From the cell containing the given text, extract its center point as [X, Y] coordinate. 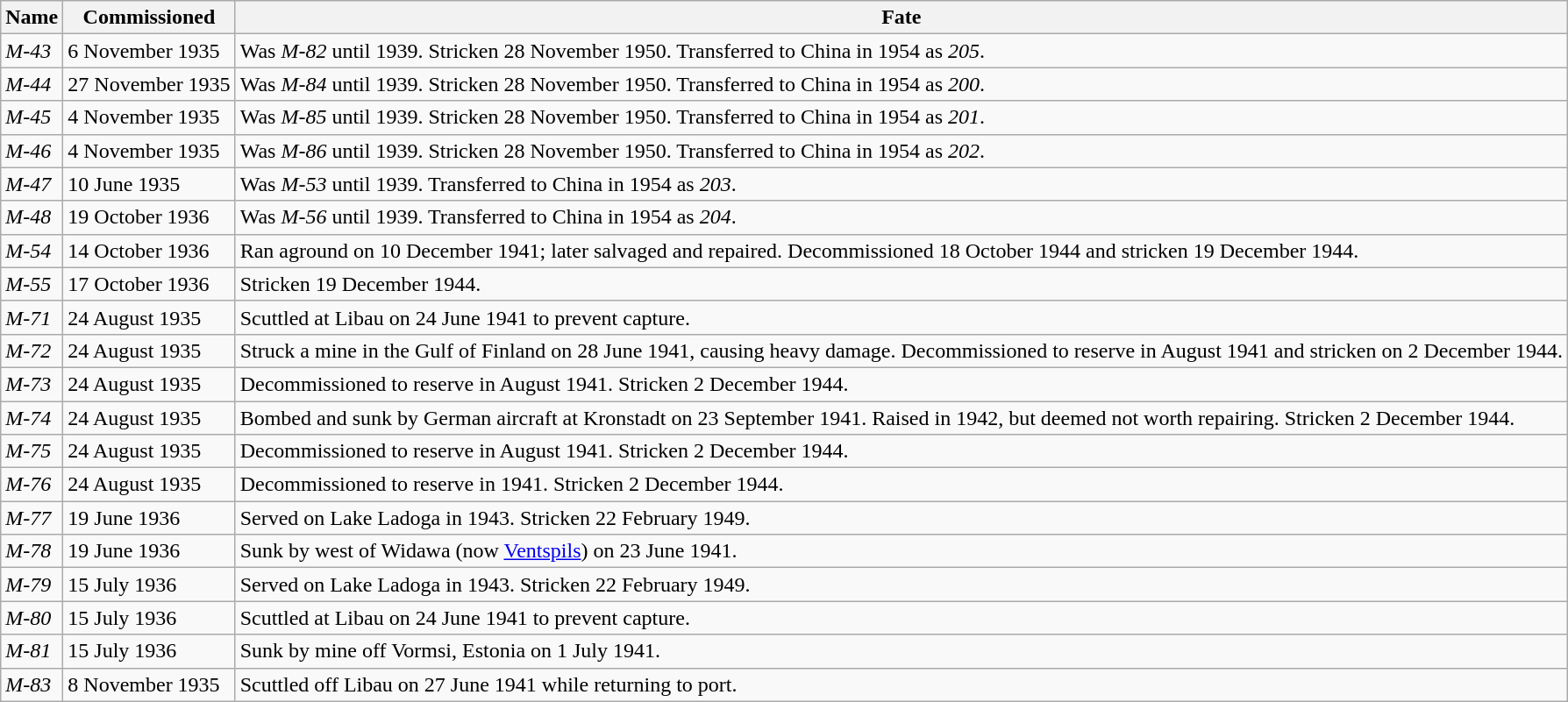
Was M-85 until 1939. Stricken 28 November 1950. Transferred to China in 1954 as 201. [902, 117]
Ran aground on 10 December 1941; later salvaged and repaired. Decommissioned 18 October 1944 and stricken 19 December 1944. [902, 251]
Was M-53 until 1939. Transferred to China in 1954 as 203. [902, 184]
M-46 [32, 151]
M-44 [32, 84]
Sunk by west of Widawa (now Ventspils) on 23 June 1941. [902, 551]
M-75 [32, 451]
M-54 [32, 251]
M-81 [32, 651]
17 October 1936 [149, 284]
Was M-86 until 1939. Stricken 28 November 1950. Transferred to China in 1954 as 202. [902, 151]
Was M-56 until 1939. Transferred to China in 1954 as 204. [902, 217]
Name [32, 18]
M-79 [32, 585]
M-78 [32, 551]
M-74 [32, 418]
M-45 [32, 117]
Struck a mine in the Gulf of Finland on 28 June 1941, causing heavy damage. Decommissioned to reserve in August 1941 and stricken on 2 December 1944. [902, 351]
6 November 1935 [149, 51]
M-71 [32, 317]
Commissioned [149, 18]
19 October 1936 [149, 217]
M-83 [32, 684]
M-48 [32, 217]
Was M-82 until 1939. Stricken 28 November 1950. Transferred to China in 1954 as 205. [902, 51]
Was M-84 until 1939. Stricken 28 November 1950. Transferred to China in 1954 as 200. [902, 84]
Bombed and sunk by German aircraft at Kronstadt on 23 September 1941. Raised in 1942, but deemed not worth repairing. Stricken 2 December 1944. [902, 418]
Sunk by mine off Vormsi, Estonia on 1 July 1941. [902, 651]
27 November 1935 [149, 84]
14 October 1936 [149, 251]
Decommissioned to reserve in 1941. Stricken 2 December 1944. [902, 485]
Fate [902, 18]
10 June 1935 [149, 184]
M-43 [32, 51]
Scuttled off Libau on 27 June 1941 while returning to port. [902, 684]
M-80 [32, 618]
Stricken 19 December 1944. [902, 284]
M-73 [32, 384]
M-47 [32, 184]
M-76 [32, 485]
8 November 1935 [149, 684]
M-55 [32, 284]
M-77 [32, 518]
M-72 [32, 351]
